Pinpoint the cell where the given text exists, returning its [X, Y] midpoint coordinate. 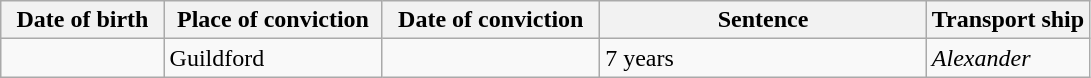
7 years [764, 58]
Date of birth [82, 20]
Place of conviction [273, 20]
Date of conviction [491, 20]
Transport ship [1008, 20]
Sentence [764, 20]
Alexander [1008, 58]
Guildford [273, 58]
